For the text-containing cell, return its midpoint in (X, Y) coordinate format. 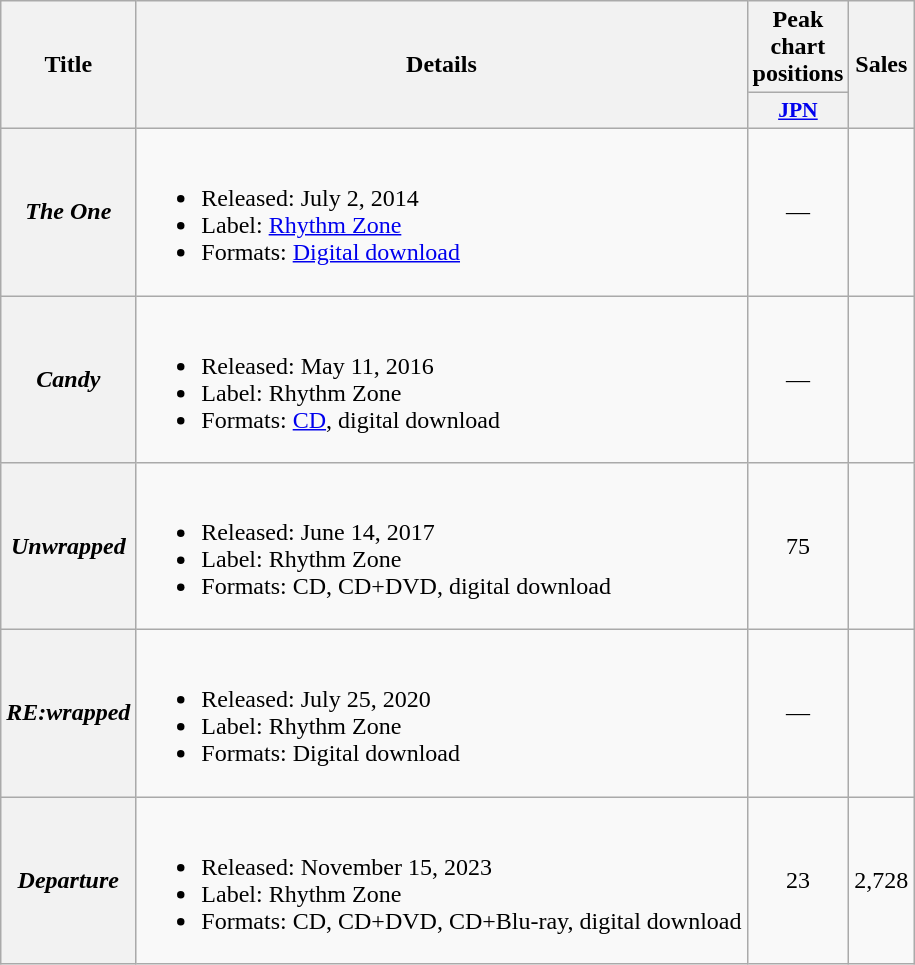
Released: July 25, 2020Label: Rhythm ZoneFormats: Digital download (442, 714)
Released: July 2, 2014Label: Rhythm ZoneFormats: Digital download (442, 212)
Candy (68, 380)
Title (68, 65)
Sales (882, 65)
RE:wrapped (68, 714)
Departure (68, 880)
JPN (798, 111)
Unwrapped (68, 546)
2,728 (882, 880)
Details (442, 65)
Peak chart positions (798, 47)
23 (798, 880)
75 (798, 546)
Released: June 14, 2017Label: Rhythm ZoneFormats: CD, CD+DVD, digital download (442, 546)
The One (68, 212)
Released: November 15, 2023Label: Rhythm ZoneFormats: CD, CD+DVD, CD+Blu-ray, digital download (442, 880)
Released: May 11, 2016Label: Rhythm ZoneFormats: CD, digital download (442, 380)
